Detect which cell encompasses the target text, then output its [x, y] center coordinate. 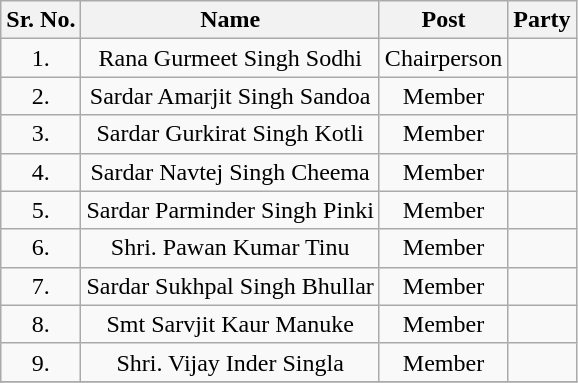
6. [41, 248]
Sr. No. [41, 20]
Smt Sarvjit Kaur Manuke [230, 324]
3. [41, 134]
Shri. Vijay Inder Singla [230, 362]
Rana Gurmeet Singh Sodhi [230, 58]
Party [542, 20]
5. [41, 210]
Chairperson [443, 58]
7. [41, 286]
9. [41, 362]
Post [443, 20]
Shri. Pawan Kumar Tinu [230, 248]
Sardar Sukhpal Singh Bhullar [230, 286]
2. [41, 96]
4. [41, 172]
1. [41, 58]
Sardar Parminder Singh Pinki [230, 210]
Sardar Navtej Singh Cheema [230, 172]
8. [41, 324]
Name [230, 20]
Sardar Amarjit Singh Sandoa [230, 96]
Sardar Gurkirat Singh Kotli [230, 134]
